Return the [X, Y] coordinate for the center point of the cell that contains the specified text.  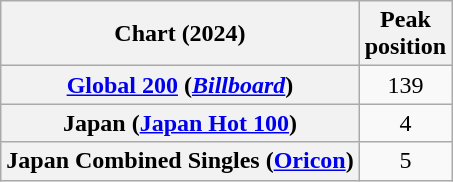
Global 200 (Billboard) [180, 85]
139 [405, 85]
4 [405, 123]
Chart (2024) [180, 34]
5 [405, 161]
Peakposition [405, 34]
Japan Combined Singles (Oricon) [180, 161]
Japan (Japan Hot 100) [180, 123]
